Find where the given text appears and provide that cell's center as (x, y) coordinate. 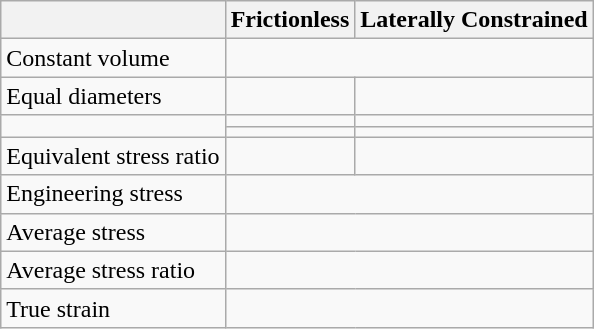
Average stress (113, 232)
Engineering stress (113, 194)
Equal diameters (113, 96)
Constant volume (113, 58)
Laterally Constrained (474, 20)
Average stress ratio (113, 270)
Equivalent stress ratio (113, 156)
True strain (113, 308)
Frictionless (290, 20)
